Locate the cell with the specified text and output its (X, Y) center coordinate. 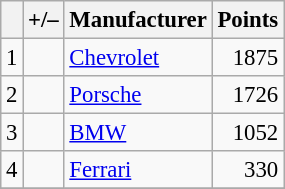
1 (12, 58)
Chevrolet (138, 58)
Points (248, 20)
Ferrari (138, 170)
2 (12, 95)
1052 (248, 133)
Porsche (138, 95)
BMW (138, 133)
+/– (44, 20)
330 (248, 170)
Manufacturer (138, 20)
4 (12, 170)
1875 (248, 58)
3 (12, 133)
1726 (248, 95)
